Find where the given text appears and provide that cell's center as (x, y) coordinate. 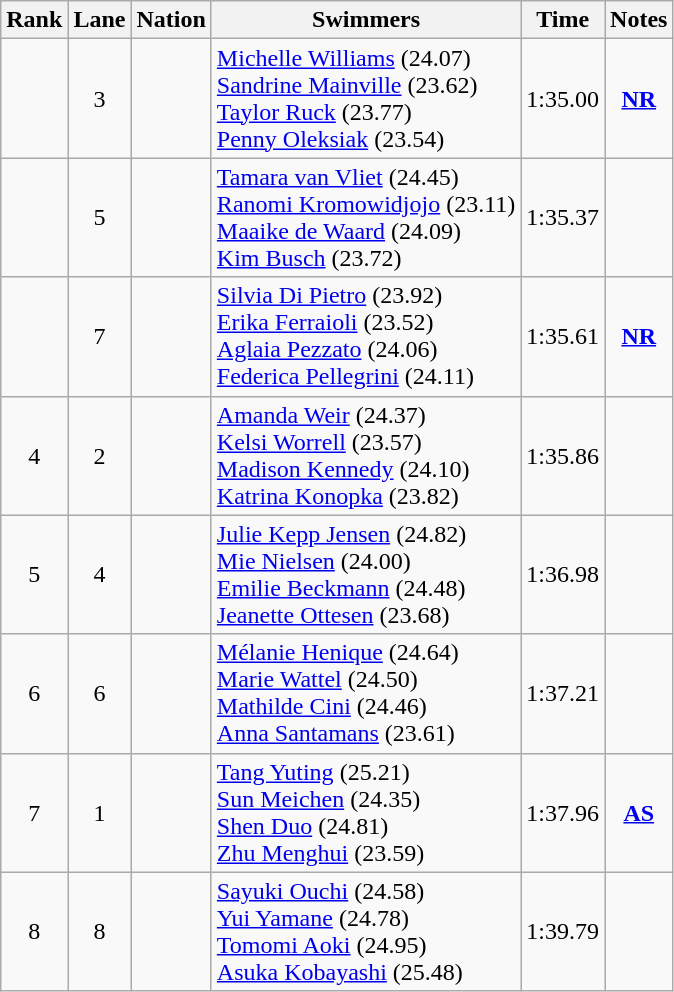
1:35.37 (563, 218)
2 (100, 456)
1:36.98 (563, 574)
Silvia Di Pietro (23.92)Erika Ferraioli (23.52)Aglaia Pezzato (24.06)Federica Pellegrini (24.11) (366, 336)
1:39.79 (563, 932)
Mélanie Henique (24.64) Marie Wattel (24.50) Mathilde Cini (24.46) Anna Santamans (23.61) (366, 694)
Julie Kepp Jensen (24.82) Mie Nielsen (24.00) Emilie Beckmann (24.48) Jeanette Ottesen (23.68) (366, 574)
Tang Yuting (25.21) Sun Meichen (24.35) Shen Duo (24.81) Zhu Menghui (23.59) (366, 812)
1:35.00 (563, 98)
Sayuki Ouchi (24.58) Yui Yamane (24.78) Tomomi Aoki (24.95) Asuka Kobayashi (25.48) (366, 932)
Tamara van Vliet (24.45)Ranomi Kromowidjojo (23.11)Maaike de Waard (24.09)Kim Busch (23.72) (366, 218)
Notes (639, 20)
AS (639, 812)
1 (100, 812)
3 (100, 98)
Amanda Weir (24.37) Kelsi Worrell (23.57) Madison Kennedy (24.10) Katrina Konopka (23.82) (366, 456)
1:35.61 (563, 336)
1:37.21 (563, 694)
1:37.96 (563, 812)
Rank (34, 20)
Michelle Williams (24.07)Sandrine Mainville (23.62)Taylor Ruck (23.77)Penny Oleksiak (23.54) (366, 98)
Swimmers (366, 20)
Nation (171, 20)
Lane (100, 20)
1:35.86 (563, 456)
Time (563, 20)
